From the cell containing the given text, extract its center point as (x, y) coordinate. 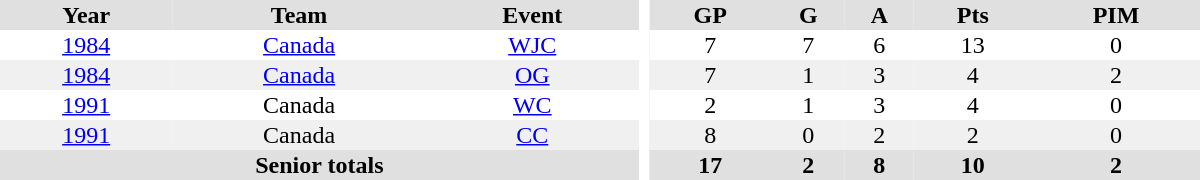
GP (710, 15)
Year (86, 15)
Event (532, 15)
PIM (1116, 15)
10 (973, 165)
13 (973, 45)
Team (298, 15)
WC (532, 105)
Pts (973, 15)
Senior totals (320, 165)
17 (710, 165)
OG (532, 75)
A (880, 15)
CC (532, 135)
6 (880, 45)
G (808, 15)
WJC (532, 45)
